For the text-containing cell, return its midpoint in (x, y) coordinate format. 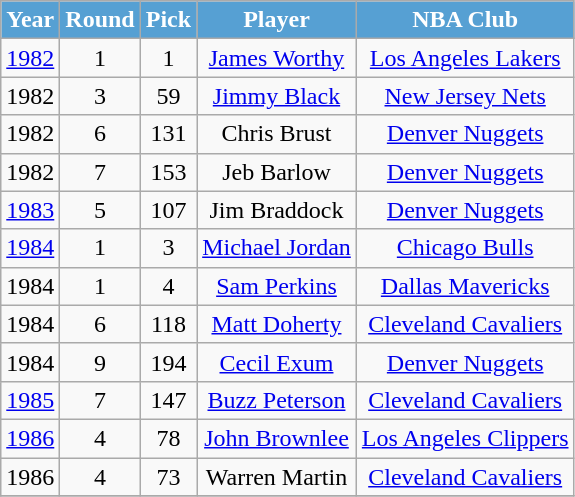
147 (168, 400)
9 (100, 362)
Player (277, 20)
Pick (168, 20)
Warren Martin (277, 477)
James Worthy (277, 58)
59 (168, 96)
Buzz Peterson (277, 400)
131 (168, 134)
Dallas Mavericks (465, 286)
118 (168, 324)
New Jersey Nets (465, 96)
Los Angeles Lakers (465, 58)
Cecil Exum (277, 362)
Chicago Bulls (465, 248)
Jeb Barlow (277, 172)
Jim Braddock (277, 210)
Jimmy Black (277, 96)
Year (30, 20)
Chris Brust (277, 134)
Matt Doherty (277, 324)
5 (100, 210)
Los Angeles Clippers (465, 438)
John Brownlee (277, 438)
78 (168, 438)
107 (168, 210)
1985 (30, 400)
1983 (30, 210)
NBA Club (465, 20)
Round (100, 20)
153 (168, 172)
Michael Jordan (277, 248)
Sam Perkins (277, 286)
73 (168, 477)
194 (168, 362)
